Detect which cell encompasses the target text, then output its (x, y) center coordinate. 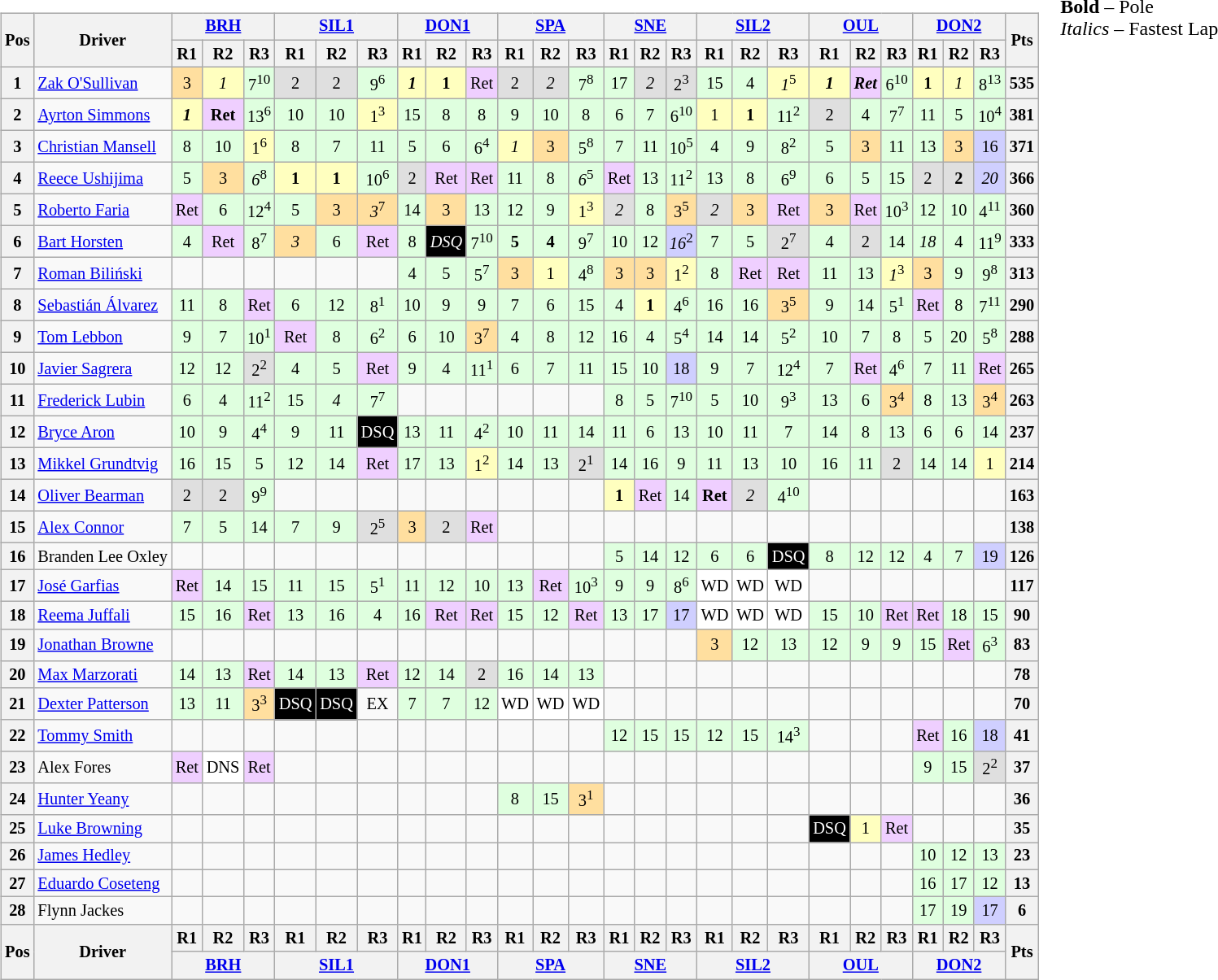
333 (1022, 242)
Christian Mansell (103, 146)
28 (17, 911)
86 (682, 586)
68 (259, 179)
83 (1022, 646)
81 (378, 306)
24 (17, 799)
90 (1022, 616)
106 (378, 179)
371 (1022, 146)
290 (1022, 306)
69 (788, 179)
Tommy Smith (103, 735)
Bryce Aron (103, 431)
36 (1022, 799)
Bart Horsten (103, 242)
143 (788, 735)
Max Marzorati (103, 674)
48 (586, 273)
265 (1022, 369)
65 (586, 179)
101 (259, 337)
Oliver Bearman (103, 494)
Reece Ushijima (103, 179)
288 (1022, 337)
Dexter Patterson (103, 704)
41 (1022, 735)
87 (259, 242)
44 (259, 431)
DNS (223, 768)
263 (1022, 400)
163 (1022, 494)
Ayrton Simmons (103, 115)
Frederick Lubin (103, 400)
Javier Sagrera (103, 369)
James Hedley (103, 856)
136 (259, 115)
162 (682, 242)
Alex Connor (103, 527)
64 (482, 146)
Zak O'Sullivan (103, 83)
104 (989, 115)
Reema Juffali (103, 616)
99 (259, 494)
97 (586, 242)
Sebastián Álvarez (103, 306)
Alex Fores (103, 768)
381 (1022, 115)
70 (1022, 704)
119 (989, 242)
138 (1022, 527)
93 (788, 400)
117 (1022, 586)
711 (989, 306)
José Garfias (103, 586)
Roberto Faria (103, 210)
82 (788, 146)
EX (378, 704)
Jonathan Browne (103, 646)
813 (989, 83)
126 (1022, 556)
54 (682, 337)
Branden Lee Oxley (103, 556)
98 (989, 273)
63 (989, 646)
33 (259, 704)
360 (1022, 210)
26 (17, 856)
62 (378, 337)
Hunter Yeany (103, 799)
52 (788, 337)
Mikkel Grundtvig (103, 464)
Roman Biliński (103, 273)
Tom Lebbon (103, 337)
214 (1022, 464)
237 (1022, 431)
111 (482, 369)
Luke Browning (103, 829)
31 (586, 799)
410 (788, 494)
57 (482, 273)
96 (378, 83)
366 (1022, 179)
535 (1022, 83)
105 (682, 146)
42 (482, 431)
411 (989, 210)
Eduardo Coseteng (103, 883)
313 (1022, 273)
Flynn Jackes (103, 911)
